Search for the cell housing the specified text and yield its (X, Y) center coordinate. 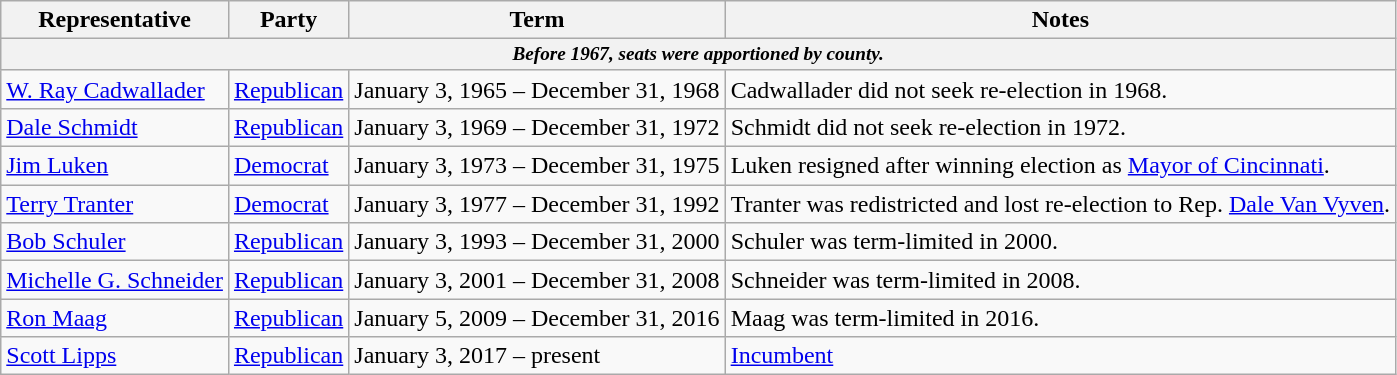
Schmidt did not seek re-election in 1972. (1060, 128)
Ron Maag (115, 318)
Dale Schmidt (115, 128)
Maag was term-limited in 2016. (1060, 318)
Scott Lipps (115, 356)
Michelle G. Schneider (115, 280)
January 3, 1969 – December 31, 1972 (537, 128)
Cadwallader did not seek re-election in 1968. (1060, 89)
Jim Luken (115, 166)
January 3, 1973 – December 31, 1975 (537, 166)
January 3, 2017 – present (537, 356)
January 3, 1993 – December 31, 2000 (537, 242)
January 3, 1977 – December 31, 1992 (537, 204)
January 3, 2001 – December 31, 2008 (537, 280)
Before 1967, seats were apportioned by county. (698, 55)
Representative (115, 20)
Schuler was term-limited in 2000. (1060, 242)
Terry Tranter (115, 204)
January 5, 2009 – December 31, 2016 (537, 318)
January 3, 1965 – December 31, 1968 (537, 89)
Notes (1060, 20)
Bob Schuler (115, 242)
W. Ray Cadwallader (115, 89)
Tranter was redistricted and lost re-election to Rep. Dale Van Vyven. (1060, 204)
Term (537, 20)
Schneider was term-limited in 2008. (1060, 280)
Incumbent (1060, 356)
Party (288, 20)
Luken resigned after winning election as Mayor of Cincinnati. (1060, 166)
